Determine the (x, y) coordinate at the center of the cell enclosing the given text.  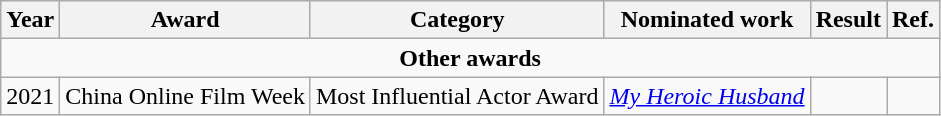
My Heroic Husband (707, 96)
Nominated work (707, 20)
Year (30, 20)
Category (456, 20)
Other awards (470, 58)
Result (848, 20)
Ref. (912, 20)
China Online Film Week (186, 96)
Award (186, 20)
Most Influential Actor Award (456, 96)
2021 (30, 96)
